Detect which cell encompasses the target text, then output its [x, y] center coordinate. 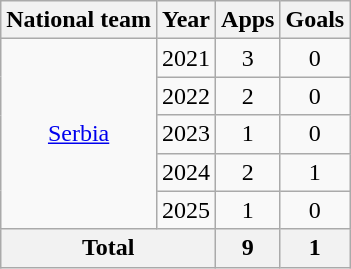
Total [108, 248]
National team [79, 20]
9 [248, 248]
2021 [186, 58]
2022 [186, 96]
Apps [248, 20]
2024 [186, 172]
3 [248, 58]
Serbia [79, 134]
Goals [315, 20]
2023 [186, 134]
Year [186, 20]
2025 [186, 210]
